Return the (X, Y) coordinate for the center point of the cell that contains the specified text.  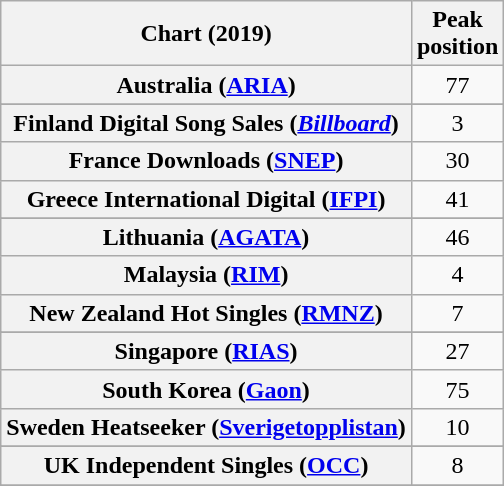
New Zealand Hot Singles (RMNZ) (206, 313)
Singapore (RIAS) (206, 351)
4 (457, 275)
75 (457, 389)
Malaysia (RIM) (206, 275)
27 (457, 351)
7 (457, 313)
South Korea (Gaon) (206, 389)
10 (457, 427)
77 (457, 85)
UK Independent Singles (OCC) (206, 465)
Greece International Digital (IFPI) (206, 199)
Chart (2019) (206, 34)
Finland Digital Song Sales (Billboard) (206, 123)
46 (457, 237)
France Downloads (SNEP) (206, 161)
Peakposition (457, 34)
Lithuania (AGATA) (206, 237)
Sweden Heatseeker (Sverigetopplistan) (206, 427)
3 (457, 123)
41 (457, 199)
Australia (ARIA) (206, 85)
8 (457, 465)
30 (457, 161)
